Return [X, Y] of the center of cell containing provided text 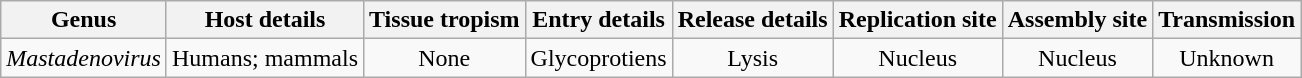
None [445, 58]
Release details [752, 20]
Tissue tropism [445, 20]
Replication site [918, 20]
Genus [84, 20]
Mastadenovirus [84, 58]
Glycoprotiens [598, 58]
Entry details [598, 20]
Humans; mammals [264, 58]
Unknown [1227, 58]
Assembly site [1077, 20]
Host details [264, 20]
Lysis [752, 58]
Transmission [1227, 20]
